Extract the (x, y) coordinate from the center of the cell holding the provided text.  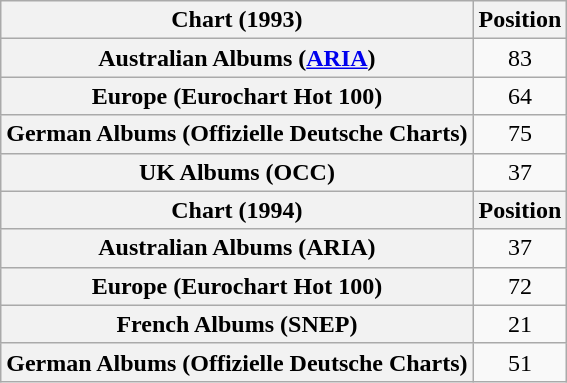
51 (520, 362)
83 (520, 58)
Chart (1993) (237, 20)
UK Albums (OCC) (237, 172)
Chart (1994) (237, 210)
75 (520, 134)
21 (520, 324)
64 (520, 96)
French Albums (SNEP) (237, 324)
72 (520, 286)
